Locate the cell with the specified text and output its (x, y) center coordinate. 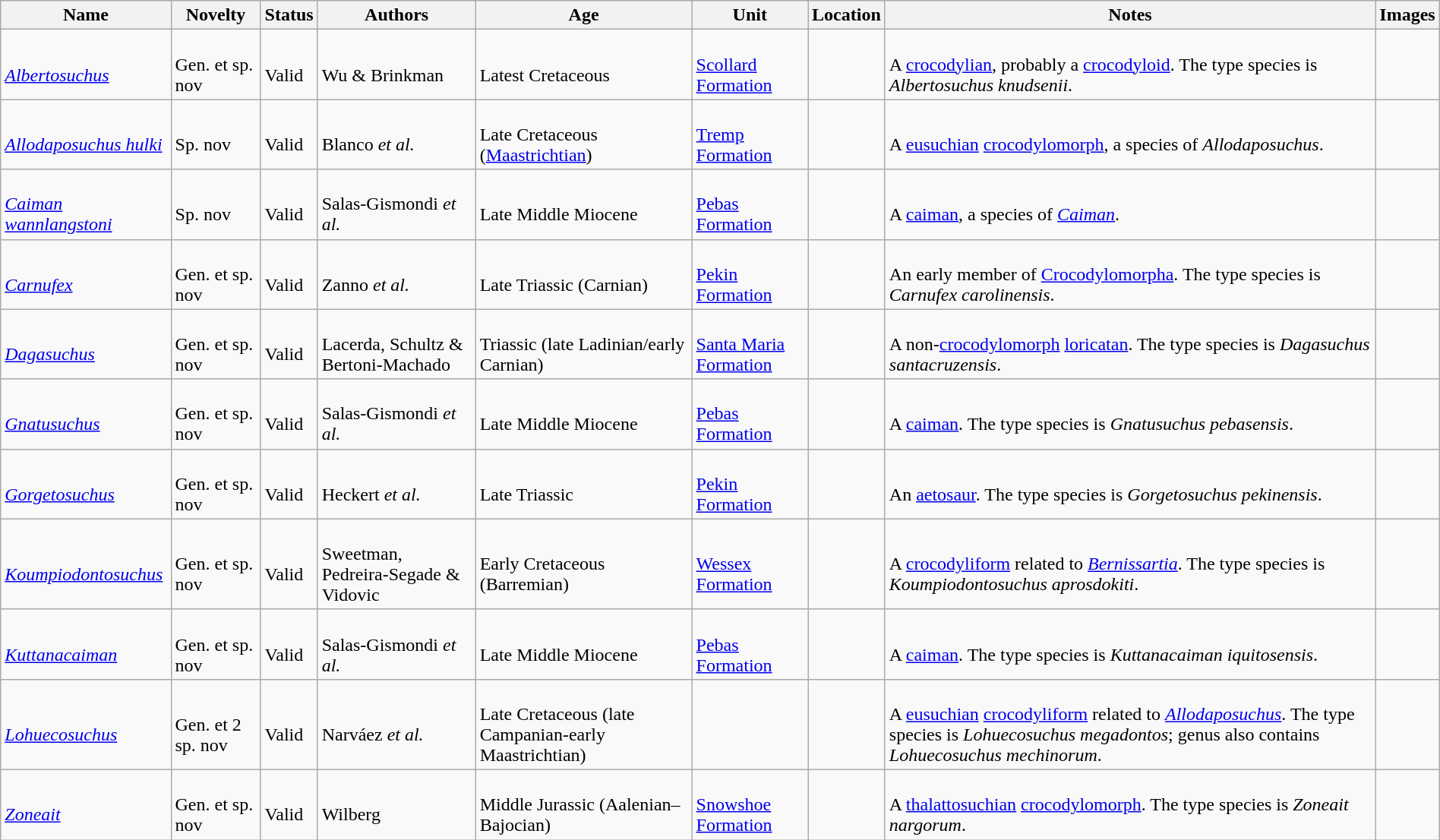
A caiman. The type species is Gnatusuchus pebasensis. (1130, 414)
Late Cretaceous (Maastrichtian) (583, 134)
Dagasuchus (86, 344)
A eusuchian crocodylomorph, a species of Allodaposuchus. (1130, 134)
Late Triassic (Carnian) (583, 274)
Zoneait (86, 804)
Narváez et al. (396, 725)
A caiman, a species of Caiman. (1130, 204)
Tremp Formation (750, 134)
An aetosaur. The type species is Gorgetosuchus pekinensis. (1130, 484)
Latest Cretaceous (583, 65)
Age (583, 15)
Gen. et 2 sp. nov (216, 725)
Novelty (216, 15)
A caiman. The type species is Kuttanacaiman iquitosensis. (1130, 644)
Heckert et al. (396, 484)
Gorgetosuchus (86, 484)
A crocodyliform related to Bernissartia. The type species is Koumpiodontosuchus aprosdokiti. (1130, 564)
Images (1407, 15)
Location (847, 15)
A eusuchian crocodyliform related to Allodaposuchus. The type species is Lohuecosuchus megadontos; genus also contains Lohuecosuchus mechinorum. (1130, 725)
Triassic (late Ladinian/early Carnian) (583, 344)
Lohuecosuchus (86, 725)
Albertosuchus (86, 65)
Lacerda, Schultz & Bertoni-Machado (396, 344)
Wu & Brinkman (396, 65)
An early member of Crocodylomorpha. The type species is Carnufex carolinensis. (1130, 274)
Unit (750, 15)
Wilberg (396, 804)
Koumpiodontosuchus (86, 564)
Authors (396, 15)
A crocodylian, probably a crocodyloid. The type species is Albertosuchus knudsenii. (1130, 65)
Status (289, 15)
A thalattosuchian crocodylomorph. The type species is Zoneait nargorum. (1130, 804)
Wessex Formation (750, 564)
Caiman wannlangstoni (86, 204)
Allodaposuchus hulki (86, 134)
Kuttanacaiman (86, 644)
Name (86, 15)
A non-crocodylomorph loricatan. The type species is Dagasuchus santacruzensis. (1130, 344)
Snowshoe Formation (750, 804)
Santa Maria Formation (750, 344)
Zanno et al. (396, 274)
Late Cretaceous (late Campanian-early Maastrichtian) (583, 725)
Blanco et al. (396, 134)
Late Triassic (583, 484)
Carnufex (86, 274)
Scollard Formation (750, 65)
Sweetman, Pedreira-Segade & Vidovic (396, 564)
Early Cretaceous (Barremian) (583, 564)
Middle Jurassic (Aalenian–Bajocian) (583, 804)
Notes (1130, 15)
Gnatusuchus (86, 414)
